Search for the cell housing the specified text and yield its [x, y] center coordinate. 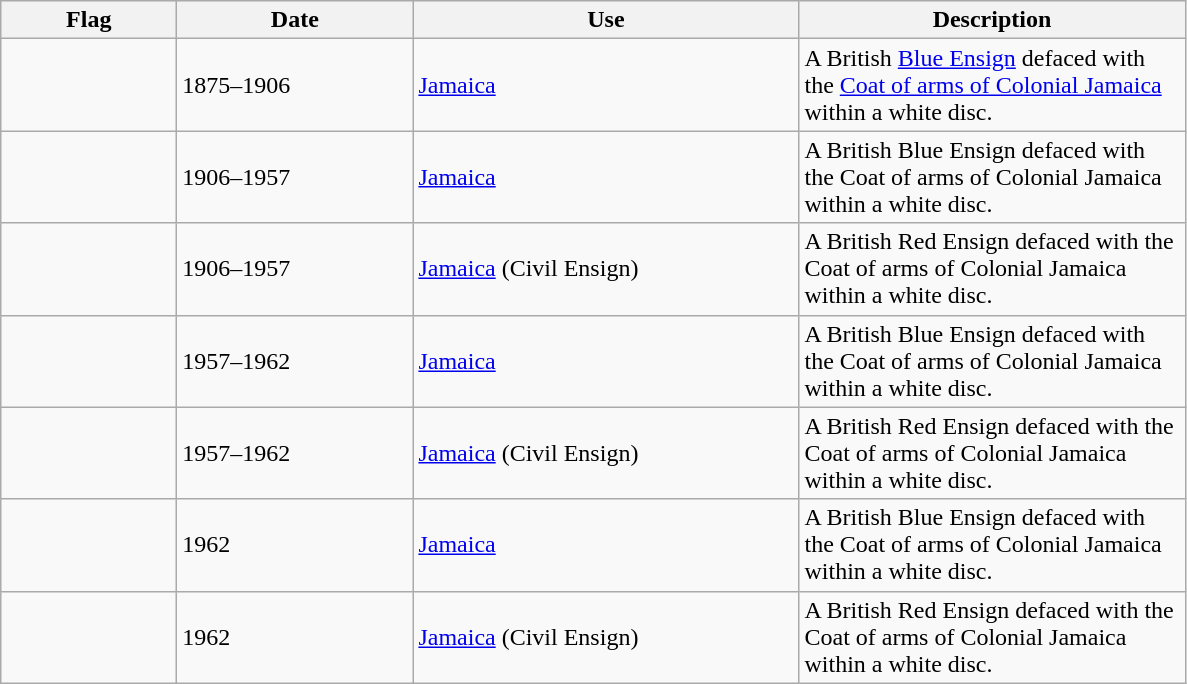
Description [992, 20]
Date [295, 20]
Flag [89, 20]
Use [606, 20]
1875–1906 [295, 85]
